Return the (x, y) coordinate for the center point of the cell that contains the specified text.  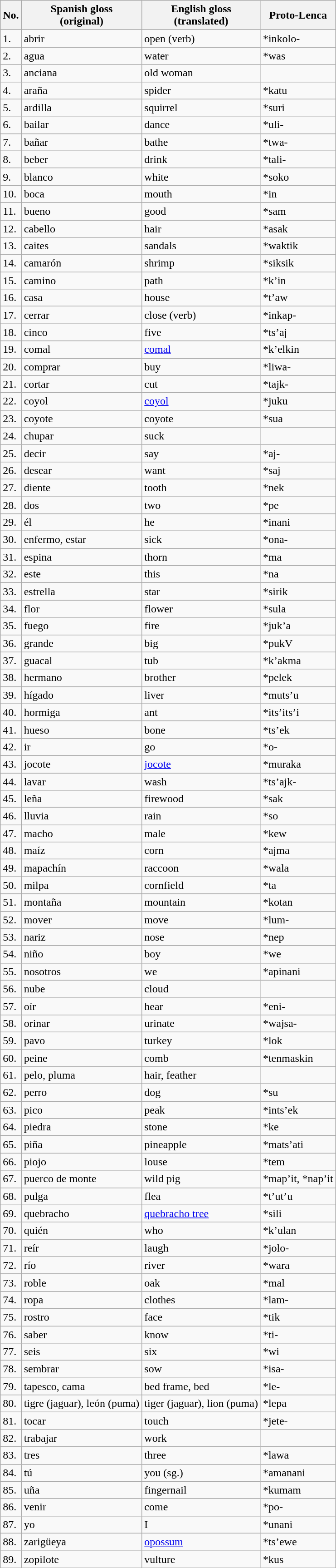
62. (11, 1093)
*kew (298, 833)
fire (201, 626)
58. (11, 1023)
*tem (298, 1162)
*sua (298, 419)
25. (11, 453)
water (201, 56)
nariz (82, 937)
flea (201, 1196)
*waktik (298, 246)
brother (201, 678)
blanco (82, 177)
bathe (201, 142)
*kumam (298, 1490)
hueso (82, 730)
39. (11, 695)
piña (82, 1144)
sow (201, 1369)
*liwa- (298, 367)
19. (11, 350)
89. (11, 1559)
mountain (201, 902)
*k’in (298, 281)
24. (11, 436)
close (verb) (201, 315)
68. (11, 1196)
caites (82, 246)
*juku (298, 401)
araña (82, 90)
*pukV (298, 643)
grande (82, 643)
enfermo, estar (82, 540)
face (201, 1317)
tres (82, 1455)
dos (82, 505)
pelo, pluma (82, 1075)
36. (11, 643)
go (201, 747)
79. (11, 1386)
two (201, 505)
fingernail (201, 1490)
move (201, 920)
*nek (298, 488)
beber (82, 159)
espina (82, 557)
67. (11, 1179)
work (201, 1438)
shrimp (201, 263)
37. (11, 661)
*su (298, 1093)
2. (11, 56)
peak (201, 1110)
87. (11, 1524)
*was (298, 56)
house (201, 298)
know (201, 1334)
Spanish gloss (original) (82, 15)
*wi (298, 1352)
turkey (201, 1040)
80. (11, 1404)
*t’ut’u (298, 1196)
drink (201, 159)
*lum- (298, 920)
él (82, 523)
hígado (82, 695)
yo (82, 1524)
flor (82, 609)
No. (11, 15)
*we (298, 954)
52. (11, 920)
mapachín (82, 868)
cinco (82, 332)
63. (11, 1110)
*t’aw (298, 298)
59. (11, 1040)
11. (11, 211)
diente (82, 488)
85. (11, 1490)
70. (11, 1231)
34. (11, 609)
open (verb) (201, 39)
55. (11, 971)
montaña (82, 902)
sandals (201, 246)
raccoon (201, 868)
71. (11, 1248)
84. (11, 1473)
macho (82, 833)
*tajk- (298, 384)
you (sg.) (201, 1473)
wash (201, 781)
hormiga (82, 712)
83. (11, 1455)
suck (201, 436)
sembrar (82, 1369)
thorn (201, 557)
tiger (jaguar), lion (puma) (201, 1404)
stone (201, 1127)
firewood (201, 799)
I (201, 1524)
*inani (298, 523)
31. (11, 557)
78. (11, 1369)
65. (11, 1144)
lavar (82, 781)
boy (201, 954)
piedra (82, 1127)
male (201, 833)
*unani (298, 1524)
tub (201, 661)
milpa (82, 885)
perro (82, 1093)
dog (201, 1093)
fuego (82, 626)
53. (11, 937)
*lok (298, 1040)
hear (201, 1006)
*mats’ati (298, 1144)
vulture (201, 1559)
este (82, 574)
17. (11, 315)
*eni- (298, 1006)
quebracho (82, 1213)
anciana (82, 73)
louse (201, 1162)
48. (11, 851)
roble (82, 1282)
54. (11, 954)
pulga (82, 1196)
cerrar (82, 315)
*na (298, 574)
*uli- (298, 125)
guacal (82, 661)
*po- (298, 1507)
9. (11, 177)
nube (82, 989)
*ajma (298, 851)
*wara (298, 1265)
desear (82, 470)
tocar (82, 1421)
urinate (201, 1023)
want (201, 470)
*wajsa- (298, 1023)
*apinani (298, 971)
nosotros (82, 971)
ardilla (82, 108)
uña (82, 1490)
69. (11, 1213)
boca (82, 194)
*wala (298, 868)
*sak (298, 799)
8. (11, 159)
maíz (82, 851)
42. (11, 747)
*pelek (298, 678)
23. (11, 419)
star (201, 592)
*ts’ajk- (298, 781)
cornfield (201, 885)
*jolo- (298, 1248)
35. (11, 626)
38. (11, 678)
mover (82, 920)
*pe (298, 505)
cortar (82, 384)
bueno (82, 211)
*kus (298, 1559)
*nep (298, 937)
five (201, 332)
piojo (82, 1162)
3. (11, 73)
*ts’ewe (298, 1542)
cabello (82, 228)
nose (201, 937)
squirrel (201, 108)
47. (11, 833)
22. (11, 401)
rostro (82, 1317)
río (82, 1265)
73. (11, 1282)
*k’ulan (298, 1231)
74. (11, 1300)
cut (201, 384)
*isa- (298, 1369)
*sirik (298, 592)
who (201, 1231)
10. (11, 194)
spider (201, 90)
*sula (298, 609)
pico (82, 1110)
six (201, 1352)
56. (11, 989)
wild pig (201, 1179)
buy (201, 367)
white (201, 177)
oír (82, 1006)
sick (201, 540)
comb (201, 1058)
ir (82, 747)
laugh (201, 1248)
tú (82, 1473)
60. (11, 1058)
21. (11, 384)
*aj- (298, 453)
40. (11, 712)
15. (11, 281)
*jete- (298, 1421)
6. (11, 125)
English gloss (translated) (201, 15)
*ts’ek (298, 730)
*ti- (298, 1334)
86. (11, 1507)
say (201, 453)
we (201, 971)
flower (201, 609)
quebracho tree (201, 1213)
cloud (201, 989)
81. (11, 1421)
agua (82, 56)
leña (82, 799)
peine (82, 1058)
*ona- (298, 540)
bailar (82, 125)
path (201, 281)
45. (11, 799)
oak (201, 1282)
*kotan (298, 902)
camino (82, 281)
76. (11, 1334)
orinar (82, 1023)
liver (201, 695)
32. (11, 574)
*katu (298, 90)
4. (11, 90)
*map’it, *nap’it (298, 1179)
18. (11, 332)
*sam (298, 211)
ant (201, 712)
bañar (82, 142)
three (201, 1455)
tigre (jaguar), león (puma) (82, 1404)
corn (201, 851)
16. (11, 298)
*k’elkin (298, 350)
*amanani (298, 1473)
29. (11, 523)
*k’akma (298, 661)
*ke (298, 1127)
*muts’u (298, 695)
14. (11, 263)
he (201, 523)
zopilote (82, 1559)
*sili (298, 1213)
1. (11, 39)
casa (82, 298)
river (201, 1265)
30. (11, 540)
*o- (298, 747)
26. (11, 470)
57. (11, 1006)
*inkap- (298, 315)
pavo (82, 1040)
touch (201, 1421)
*mal (298, 1282)
bed frame, bed (201, 1386)
33. (11, 592)
trabajar (82, 1438)
66. (11, 1162)
*asak (298, 228)
12. (11, 228)
mouth (201, 194)
tapesco, cama (82, 1386)
good (201, 211)
dance (201, 125)
*in (298, 194)
*lawa (298, 1455)
clothes (201, 1300)
51. (11, 902)
puerco de monte (82, 1179)
88. (11, 1542)
rain (201, 816)
ropa (82, 1300)
61. (11, 1075)
7. (11, 142)
niño (82, 954)
venir (82, 1507)
82. (11, 1438)
*ts’aj (298, 332)
lluvia (82, 816)
saber (82, 1334)
*lam- (298, 1300)
*tik (298, 1317)
quién (82, 1231)
pineapple (201, 1144)
hermano (82, 678)
*ta (298, 885)
*muraka (298, 764)
*siksik (298, 263)
abrir (82, 39)
big (201, 643)
old woman (201, 73)
tooth (201, 488)
*ma (298, 557)
13. (11, 246)
44. (11, 781)
hair (201, 228)
opossum (201, 1542)
72. (11, 1265)
*so (298, 816)
41. (11, 730)
*twa- (298, 142)
5. (11, 108)
reír (82, 1248)
49. (11, 868)
decir (82, 453)
27. (11, 488)
comprar (82, 367)
*tali- (298, 159)
*lepa (298, 1404)
*le- (298, 1386)
*ints’ek (298, 1110)
77. (11, 1352)
come (201, 1507)
*inkolo- (298, 39)
Proto-Lenca (298, 15)
43. (11, 764)
camarón (82, 263)
20. (11, 367)
*juk’a (298, 626)
this (201, 574)
75. (11, 1317)
50. (11, 885)
*tenmaskin (298, 1058)
bone (201, 730)
chupar (82, 436)
46. (11, 816)
zarigüeya (82, 1542)
28. (11, 505)
*soko (298, 177)
seis (82, 1352)
64. (11, 1127)
hair, feather (201, 1075)
*saj (298, 470)
*its’its’i (298, 712)
*suri (298, 108)
estrella (82, 592)
